From the cell containing the given text, extract its center point as [x, y] coordinate. 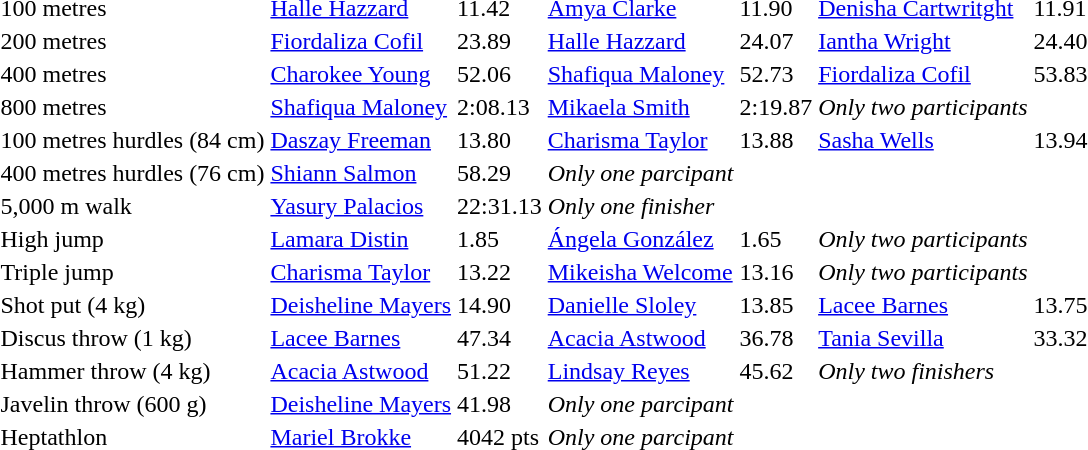
Charokee Young [361, 74]
1.65 [776, 239]
13.88 [776, 140]
Danielle Sloley [640, 305]
Iantha Wright [923, 41]
Lindsay Reyes [640, 371]
Yasury Palacios [361, 206]
41.98 [500, 404]
2:08.13 [500, 107]
47.34 [500, 338]
Daszay Freeman [361, 140]
Lamara Distin [361, 239]
Sasha Wells [923, 140]
Halle Hazzard [640, 41]
Mikaela Smith [640, 107]
Only one finisher [640, 206]
13.22 [500, 272]
Mikeisha Welcome [640, 272]
36.78 [776, 338]
23.89 [500, 41]
51.22 [500, 371]
1.85 [500, 239]
Only two finishers [923, 371]
45.62 [776, 371]
13.80 [500, 140]
58.29 [500, 173]
13.16 [776, 272]
24.07 [776, 41]
Ángela González [640, 239]
2:19.87 [776, 107]
Tania Sevilla [923, 338]
13.85 [776, 305]
52.73 [776, 74]
22:31.13 [500, 206]
52.06 [500, 74]
14.90 [500, 305]
Shiann Salmon [361, 173]
